Find where the given text appears and provide that cell's center as [X, Y] coordinate. 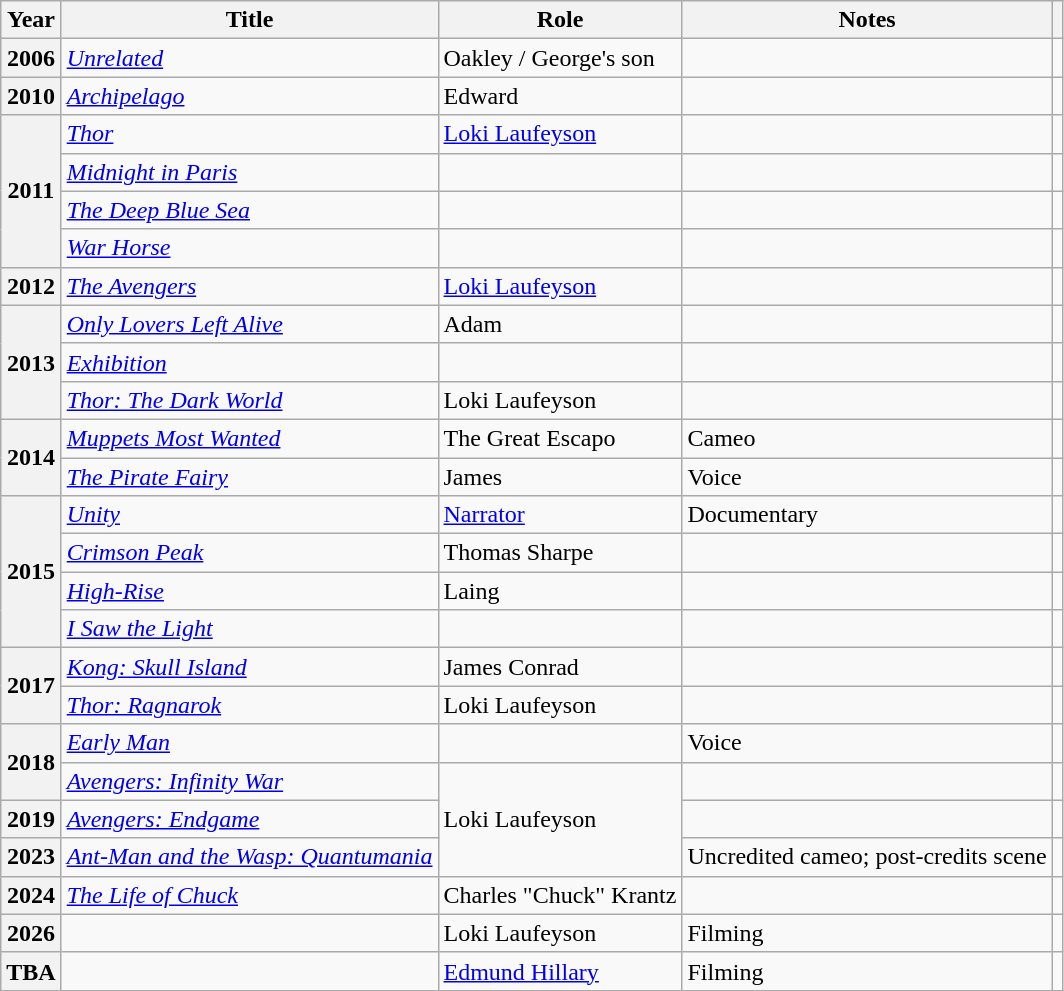
Only Lovers Left Alive [250, 324]
The Great Escapo [560, 438]
Avengers: Infinity War [250, 781]
Exhibition [250, 362]
Unity [250, 515]
The Life of Chuck [250, 895]
2017 [31, 686]
2006 [31, 58]
Adam [560, 324]
Muppets Most Wanted [250, 438]
Charles "Chuck" Krantz [560, 895]
2014 [31, 457]
Thor: Ragnarok [250, 705]
2013 [31, 362]
Notes [867, 20]
James [560, 477]
2026 [31, 933]
Cameo [867, 438]
I Saw the Light [250, 629]
Crimson Peak [250, 553]
2010 [31, 96]
Year [31, 20]
Oakley / George's son [560, 58]
Archipelago [250, 96]
TBA [31, 971]
Ant-Man and the Wasp: Quantumania [250, 857]
2015 [31, 572]
James Conrad [560, 667]
2019 [31, 819]
Unrelated [250, 58]
2024 [31, 895]
Edmund Hillary [560, 971]
War Horse [250, 248]
Documentary [867, 515]
High-Rise [250, 591]
Role [560, 20]
Thor [250, 134]
Thor: The Dark World [250, 400]
Thomas Sharpe [560, 553]
Title [250, 20]
2018 [31, 762]
The Deep Blue Sea [250, 210]
Laing [560, 591]
Edward [560, 96]
The Avengers [250, 286]
The Pirate Fairy [250, 477]
Midnight in Paris [250, 172]
Kong: Skull Island [250, 667]
Narrator [560, 515]
Avengers: Endgame [250, 819]
2012 [31, 286]
Early Man [250, 743]
2011 [31, 191]
2023 [31, 857]
Uncredited cameo; post-credits scene [867, 857]
